Return the [x, y] coordinate for the center point of the cell that contains the specified text.  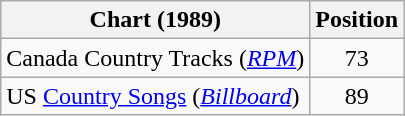
89 [357, 96]
Canada Country Tracks (RPM) [156, 58]
US Country Songs (Billboard) [156, 96]
73 [357, 58]
Chart (1989) [156, 20]
Position [357, 20]
